For the text-containing cell, return its midpoint in (X, Y) coordinate format. 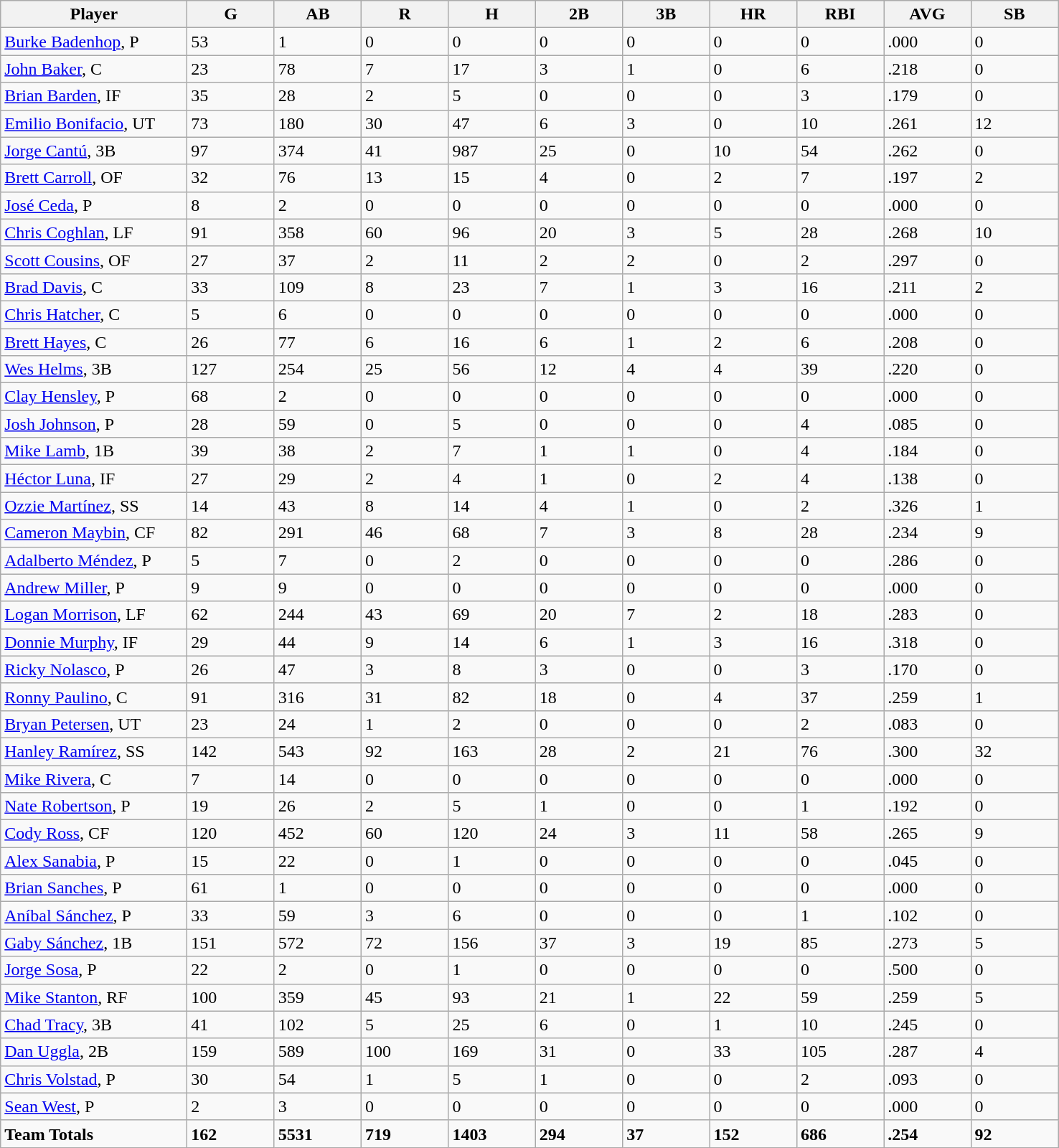
Chris Hatcher, C (94, 314)
291 (317, 533)
151 (231, 943)
244 (317, 615)
58 (839, 834)
Brian Barden, IF (94, 96)
.326 (927, 506)
78 (317, 69)
.254 (927, 1134)
1403 (492, 1134)
R (405, 14)
359 (317, 997)
.192 (927, 806)
.500 (927, 970)
Hanley Ramírez, SS (94, 751)
77 (317, 342)
Mike Stanton, RF (94, 997)
62 (231, 615)
46 (405, 533)
686 (839, 1134)
97 (231, 151)
162 (231, 1134)
53 (231, 42)
Andrew Miller, P (94, 588)
.045 (927, 861)
Brad Davis, C (94, 287)
.211 (927, 287)
Ronny Paulino, C (94, 697)
452 (317, 834)
Ozzie Martínez, SS (94, 506)
.083 (927, 724)
.273 (927, 943)
69 (492, 615)
61 (231, 888)
.197 (927, 178)
.218 (927, 69)
105 (839, 1052)
AB (317, 14)
Brett Carroll, OF (94, 178)
180 (317, 123)
45 (405, 997)
.318 (927, 642)
.138 (927, 479)
Alex Sanabia, P (94, 861)
316 (317, 697)
.265 (927, 834)
254 (317, 370)
56 (492, 370)
159 (231, 1052)
HR (753, 14)
Mike Lamb, 1B (94, 451)
RBI (839, 14)
Donnie Murphy, IF (94, 642)
.283 (927, 615)
.262 (927, 151)
35 (231, 96)
.286 (927, 560)
.297 (927, 260)
AVG (927, 14)
Wes Helms, 3B (94, 370)
543 (317, 751)
Gaby Sánchez, 1B (94, 943)
987 (492, 151)
127 (231, 370)
.179 (927, 96)
.261 (927, 123)
Ricky Nolasco, P (94, 669)
Chris Volstad, P (94, 1079)
G (231, 14)
Jorge Sosa, P (94, 970)
719 (405, 1134)
John Baker, C (94, 69)
SB (1015, 14)
Héctor Luna, IF (94, 479)
72 (405, 943)
Cody Ross, CF (94, 834)
Emilio Bonifacio, UT (94, 123)
152 (753, 1134)
156 (492, 943)
.268 (927, 232)
Aníbal Sánchez, P (94, 916)
38 (317, 451)
102 (317, 1025)
.085 (927, 424)
.093 (927, 1079)
Mike Rivera, C (94, 778)
96 (492, 232)
Scott Cousins, OF (94, 260)
.220 (927, 370)
Cameron Maybin, CF (94, 533)
Adalberto Méndez, P (94, 560)
13 (405, 178)
169 (492, 1052)
163 (492, 751)
73 (231, 123)
109 (317, 287)
Chad Tracy, 3B (94, 1025)
Nate Robertson, P (94, 806)
2B (578, 14)
Jorge Cantú, 3B (94, 151)
.184 (927, 451)
Chris Coghlan, LF (94, 232)
Josh Johnson, P (94, 424)
.208 (927, 342)
.102 (927, 916)
294 (578, 1134)
142 (231, 751)
572 (317, 943)
Sean West, P (94, 1106)
44 (317, 642)
Burke Badenhop, P (94, 42)
85 (839, 943)
.234 (927, 533)
Bryan Petersen, UT (94, 724)
.300 (927, 751)
93 (492, 997)
.287 (927, 1052)
Logan Morrison, LF (94, 615)
17 (492, 69)
3B (666, 14)
José Ceda, P (94, 205)
Brett Hayes, C (94, 342)
Brian Sanches, P (94, 888)
589 (317, 1052)
Clay Hensley, P (94, 397)
5531 (317, 1134)
.245 (927, 1025)
Dan Uggla, 2B (94, 1052)
.170 (927, 669)
374 (317, 151)
Player (94, 14)
Team Totals (94, 1134)
358 (317, 232)
H (492, 14)
